Output the (X, Y) coordinate of the center of the cell containing the given text.  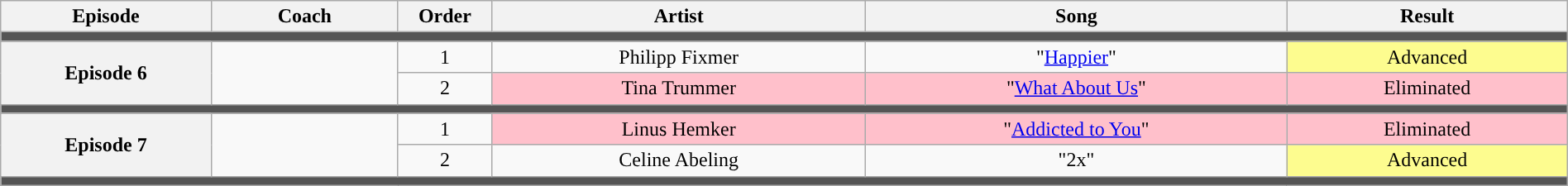
Celine Abeling (678, 160)
Philipp Fixmer (678, 57)
"What About Us" (1077, 88)
Episode (106, 17)
Order (445, 17)
Result (1427, 17)
Episode 7 (106, 145)
Linus Hemker (678, 129)
Tina Trummer (678, 88)
"Addicted to You" (1077, 129)
Episode 6 (106, 73)
Coach (304, 17)
"2x" (1077, 160)
"Happier" (1077, 57)
Artist (678, 17)
Song (1077, 17)
